Return [X, Y] of the center of cell containing provided text 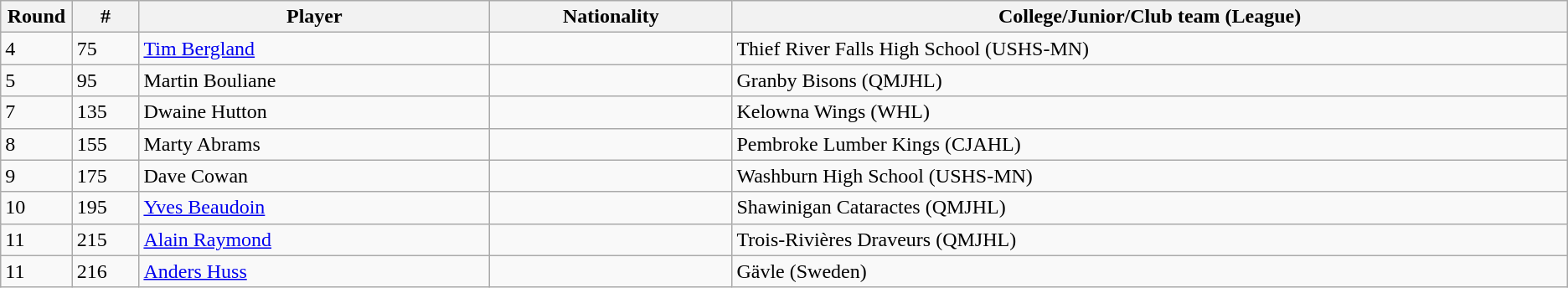
4 [37, 49]
Dave Cowan [315, 176]
Marty Abrams [315, 144]
Shawinigan Cataractes (QMJHL) [1149, 208]
75 [106, 49]
Pembroke Lumber Kings (CJAHL) [1149, 144]
175 [106, 176]
College/Junior/Club team (League) [1149, 17]
195 [106, 208]
155 [106, 144]
7 [37, 112]
Tim Bergland [315, 49]
216 [106, 271]
Martin Bouliane [315, 80]
135 [106, 112]
Anders Huss [315, 271]
8 [37, 144]
Dwaine Hutton [315, 112]
Yves Beaudoin [315, 208]
# [106, 17]
Gävle (Sweden) [1149, 271]
Round [37, 17]
5 [37, 80]
Trois-Rivières Draveurs (QMJHL) [1149, 239]
95 [106, 80]
9 [37, 176]
Kelowna Wings (WHL) [1149, 112]
Thief River Falls High School (USHS-MN) [1149, 49]
Granby Bisons (QMJHL) [1149, 80]
Nationality [611, 17]
10 [37, 208]
Player [315, 17]
Alain Raymond [315, 239]
Washburn High School (USHS-MN) [1149, 176]
215 [106, 239]
